Return the (x, y) coordinate for the center point of the cell that contains the specified text.  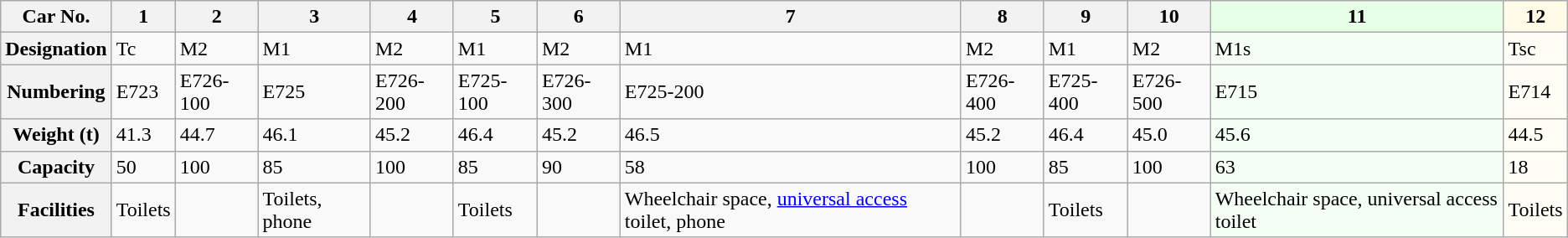
E723 (143, 92)
50 (143, 167)
8 (1002, 17)
1 (143, 17)
90 (578, 167)
63 (1357, 167)
E726-300 (578, 92)
41.3 (143, 135)
5 (495, 17)
E725-100 (495, 92)
E726-200 (412, 92)
E726-400 (1002, 92)
Car No. (56, 17)
Tsc (1535, 49)
44.5 (1535, 135)
E725 (314, 92)
E725-400 (1086, 92)
E725-200 (791, 92)
Numbering (56, 92)
Wheelchair space, universal access toilet, phone (791, 210)
Wheelchair space, universal access toilet (1357, 210)
45.6 (1357, 135)
4 (412, 17)
Toilets, phone (314, 210)
Designation (56, 49)
45.0 (1169, 135)
Weight (t) (56, 135)
58 (791, 167)
E726-100 (216, 92)
E714 (1535, 92)
6 (578, 17)
3 (314, 17)
12 (1535, 17)
18 (1535, 167)
44.7 (216, 135)
2 (216, 17)
E726-500 (1169, 92)
7 (791, 17)
10 (1169, 17)
M1s (1357, 49)
46.5 (791, 135)
Tc (143, 49)
Capacity (56, 167)
9 (1086, 17)
11 (1357, 17)
Facilities (56, 210)
E715 (1357, 92)
46.1 (314, 135)
